Output the [x, y] coordinate of the center of the cell containing the given text.  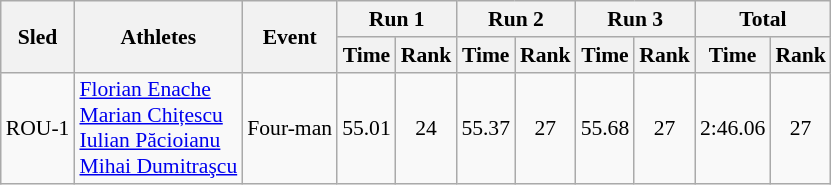
Run 2 [516, 19]
Event [290, 36]
55.01 [366, 128]
55.68 [606, 128]
Total [763, 19]
ROU-1 [38, 128]
Four-man [290, 128]
Run 1 [396, 19]
2:46.06 [732, 128]
Florian EnacheMarian ChițescuIulian PăcioianuMihai Dumitraşcu [158, 128]
24 [426, 128]
Sled [38, 36]
Run 3 [636, 19]
55.37 [486, 128]
Athletes [158, 36]
